Search for the cell housing the specified text and yield its (x, y) center coordinate. 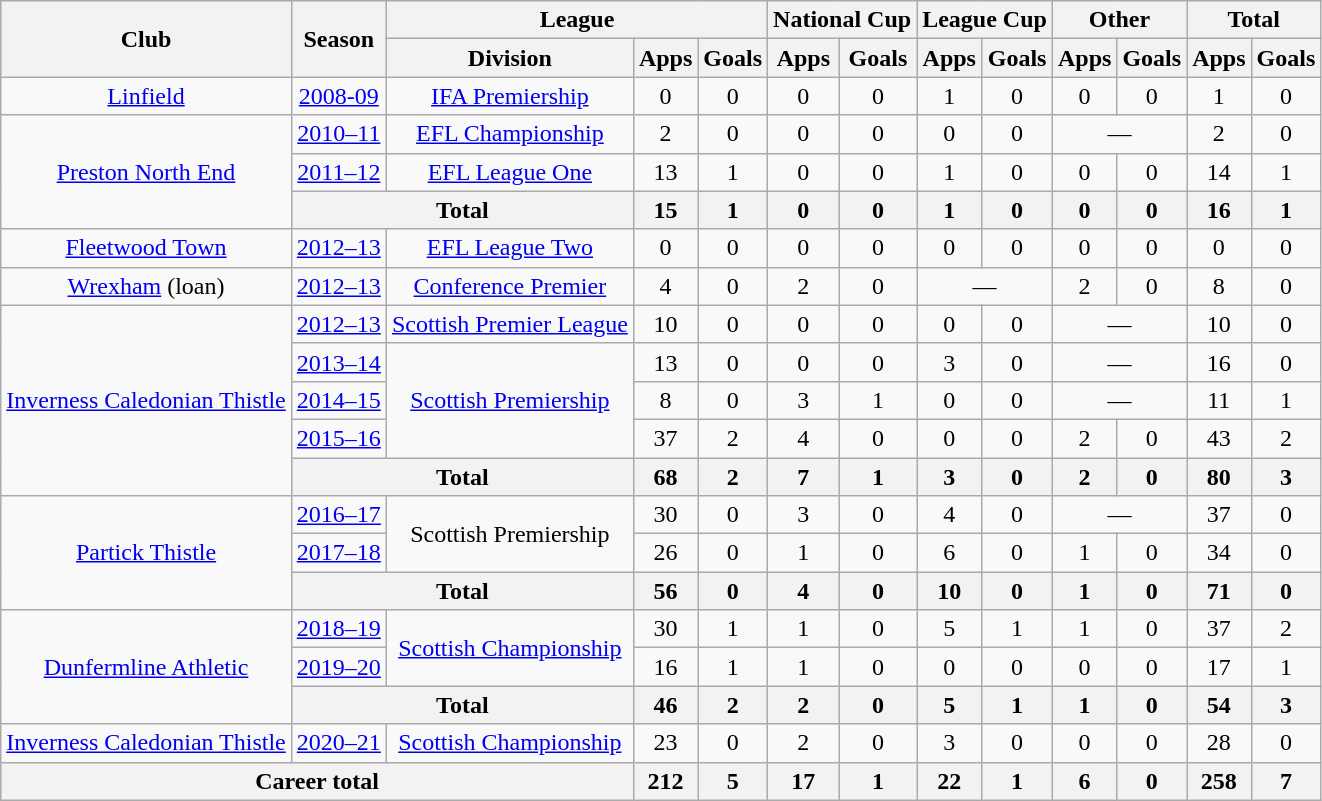
54 (1219, 705)
Scottish Premier League (510, 324)
22 (950, 781)
National Cup (842, 20)
Wrexham (loan) (146, 286)
2010–11 (338, 134)
23 (665, 743)
2016–17 (338, 515)
Career total (318, 781)
EFL League Two (510, 248)
EFL League One (510, 172)
2019–20 (338, 667)
Linfield (146, 96)
Dunfermline Athletic (146, 667)
34 (1219, 553)
11 (1219, 400)
Division (510, 58)
Other (1119, 20)
2018–19 (338, 629)
League Cup (985, 20)
26 (665, 553)
Partick Thistle (146, 553)
2017–18 (338, 553)
212 (665, 781)
2014–15 (338, 400)
14 (1219, 172)
2013–14 (338, 362)
68 (665, 477)
League (576, 20)
Club (146, 39)
2008-09 (338, 96)
258 (1219, 781)
2020–21 (338, 743)
46 (665, 705)
Season (338, 39)
43 (1219, 438)
2015–16 (338, 438)
Conference Premier (510, 286)
80 (1219, 477)
Fleetwood Town (146, 248)
Preston North End (146, 172)
EFL Championship (510, 134)
IFA Premiership (510, 96)
15 (665, 210)
71 (1219, 591)
28 (1219, 743)
2011–12 (338, 172)
56 (665, 591)
